Determine the [x, y] coordinate at the center of the cell enclosing the given text.  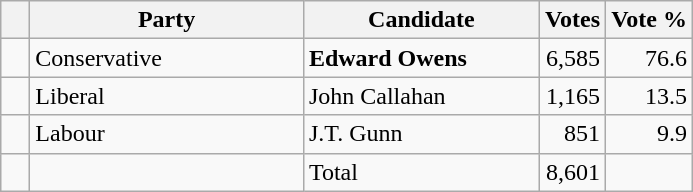
76.6 [650, 58]
Votes [572, 20]
Total [421, 172]
Vote % [650, 20]
Candidate [421, 20]
Labour [167, 134]
8,601 [572, 172]
9.9 [650, 134]
6,585 [572, 58]
13.5 [650, 96]
Conservative [167, 58]
Liberal [167, 96]
1,165 [572, 96]
J.T. Gunn [421, 134]
Edward Owens [421, 58]
Party [167, 20]
851 [572, 134]
John Callahan [421, 96]
